Identify which cell holds the provided text, then report its (x, y) central coordinate. 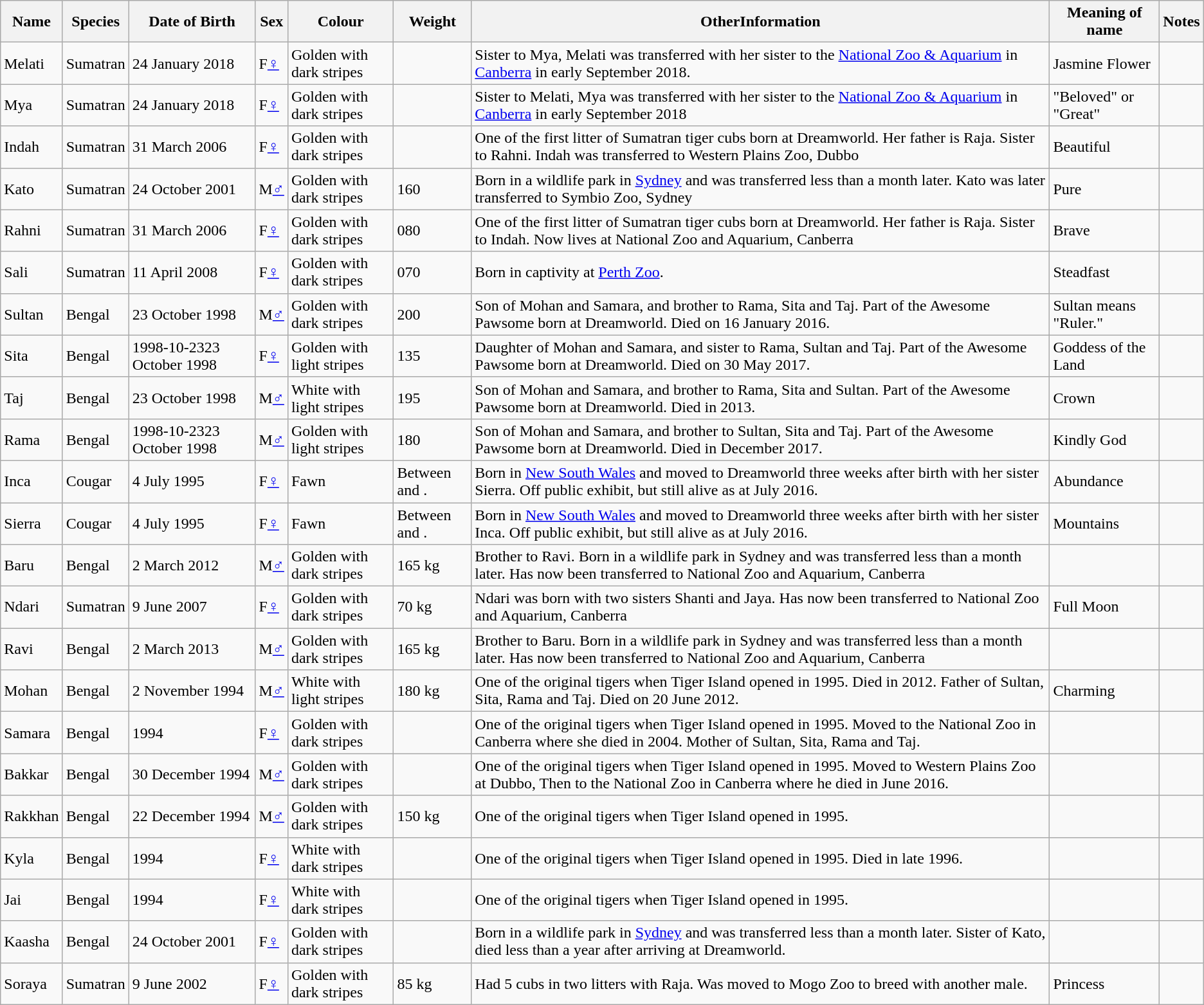
180 kg (432, 691)
Jai (32, 900)
195 (432, 397)
85 kg (432, 984)
200 (432, 314)
Sierra (32, 523)
Sex (271, 22)
Brave (1105, 230)
9 June 2007 (192, 607)
070 (432, 273)
Sita (32, 356)
Kindly God (1105, 440)
30 December 1994 (192, 774)
2 March 2012 (192, 566)
Daughter of Mohan and Samara, and sister to Rama, Sultan and Taj. Part of the Awesome Pawsome born at Dreamworld. Died on 30 May 2017. (760, 356)
Colour (341, 22)
Jasmine Flower (1105, 63)
Kato (32, 189)
Samara (32, 733)
Ndari (32, 607)
Sultan (32, 314)
Ravi (32, 649)
Date of Birth (192, 22)
Born in New South Wales and moved to Dreamworld three weeks after birth with her sister Inca. Off public exhibit, but still alive as at July 2016. (760, 523)
Ndari was born with two sisters Shanti and Jaya. Has now been transferred to National Zoo and Aquarium, Canberra (760, 607)
Meaning of name (1105, 22)
11 April 2008 (192, 273)
Born in New South Wales and moved to Dreamworld three weeks after birth with her sister Sierra. Off public exhibit, but still alive as at July 2016. (760, 481)
Species (95, 22)
70 kg (432, 607)
Indah (32, 147)
Kaasha (32, 941)
"Beloved" or "Great" (1105, 105)
Rama (32, 440)
Rahni (32, 230)
Had 5 cubs in two litters with Raja. Was moved to Mogo Zoo to breed with another male. (760, 984)
Sali (32, 273)
135 (432, 356)
Melati (32, 63)
Son of Mohan and Samara, and brother to Rama, Sita and Taj. Part of the Awesome Pawsome born at Dreamworld. Died on 16 January 2016. (760, 314)
Sister to Mya, Melati was transferred with her sister to the National Zoo & Aquarium in Canberra in early September 2018. (760, 63)
160 (432, 189)
Steadfast (1105, 273)
Weight (432, 22)
Son of Mohan and Samara, and brother to Sultan, Sita and Taj. Part of the Awesome Pawsome born at Dreamworld. Died in December 2017. (760, 440)
Bakkar (32, 774)
Rakkhan (32, 817)
Mountains (1105, 523)
150 kg (432, 817)
Goddess of the Land (1105, 356)
22 December 1994 (192, 817)
Born in captivity at Perth Zoo. (760, 273)
Sultan means "Ruler." (1105, 314)
Sister to Melati, Mya was transferred with her sister to the National Zoo & Aquarium in Canberra in early September 2018 (760, 105)
One of the original tigers when Tiger Island opened in 1995. Died in late 1996. (760, 858)
One of the original tigers when Tiger Island opened in 1995. Died in 2012. Father of Sultan, Sita, Rama and Taj. Died on 20 June 2012. (760, 691)
Born in a wildlife park in Sydney and was transferred less than a month later. Sister of Kato, died less than a year after arriving at Dreamworld. (760, 941)
Inca (32, 481)
Born in a wildlife park in Sydney and was transferred less than a month later. Kato was later transferred to Symbio Zoo, Sydney (760, 189)
Notes (1181, 22)
Son of Mohan and Samara, and brother to Rama, Sita and Sultan. Part of the Awesome Pawsome born at Dreamworld. Died in 2013. (760, 397)
Charming (1105, 691)
2 November 1994 (192, 691)
Abundance (1105, 481)
180 (432, 440)
Soraya (32, 984)
Full Moon (1105, 607)
080 (432, 230)
Princess (1105, 984)
Kyla (32, 858)
Pure (1105, 189)
9 June 2002 (192, 984)
Taj (32, 397)
Beautiful (1105, 147)
Mohan (32, 691)
2 March 2013 (192, 649)
Mya (32, 105)
Crown (1105, 397)
Baru (32, 566)
OtherInformation (760, 22)
Name (32, 22)
